Return the [x, y] coordinate for the center point of the cell that contains the specified text.  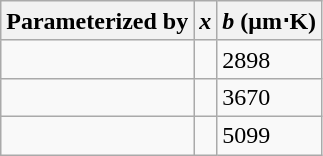
x [206, 21]
b (μm⋅K) [270, 21]
2898 [270, 59]
Parameterized by [98, 21]
5099 [270, 135]
3670 [270, 97]
